Scan for the cell matching the given text and deliver its (X, Y) coordinate at center. 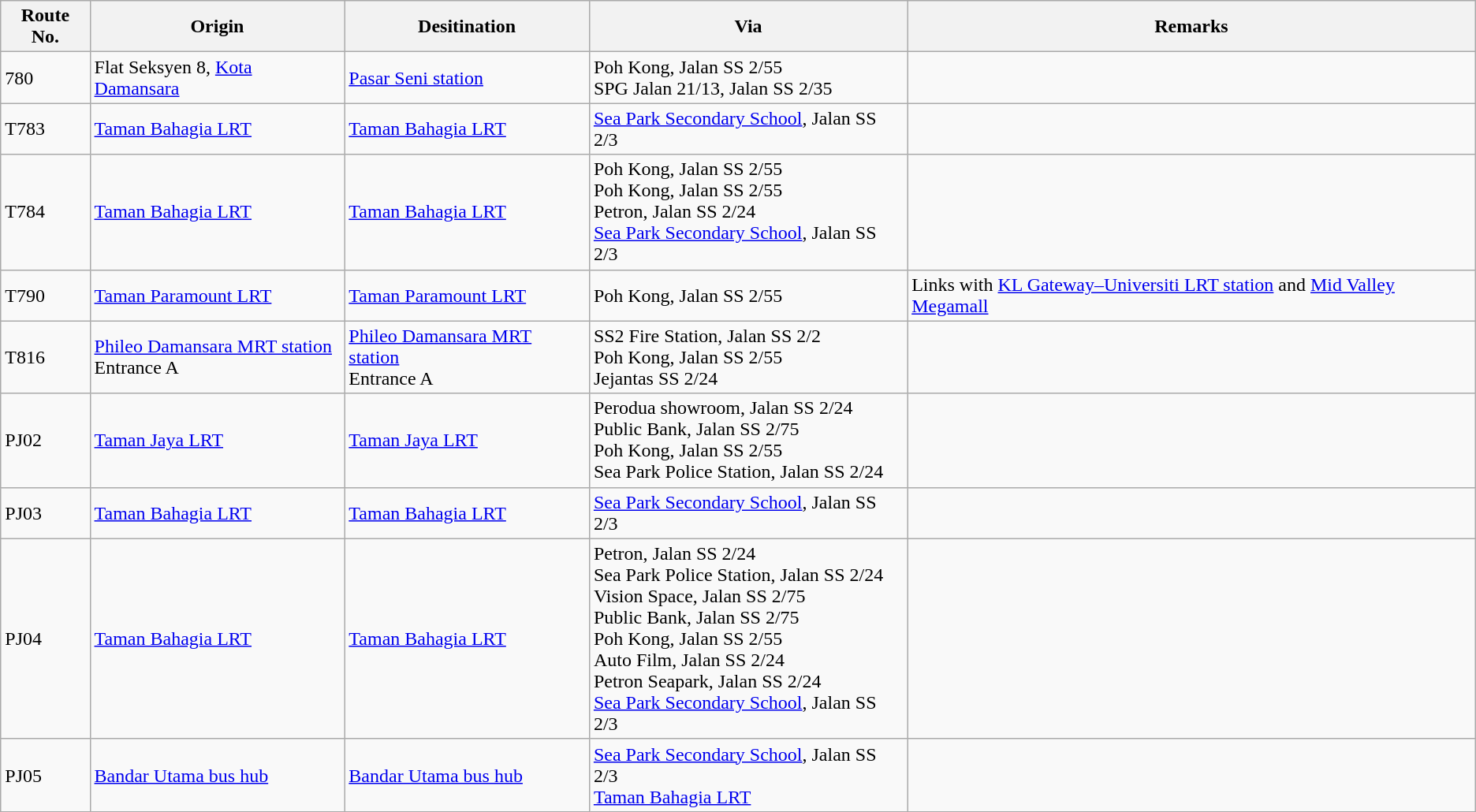
PJ04 (46, 639)
SS2 Fire Station, Jalan SS 2/2 Poh Kong, Jalan SS 2/55 Jejantas SS 2/24 (747, 357)
PJ02 (46, 440)
Poh Kong, Jalan SS 2/55 SPG Jalan 21/13, Jalan SS 2/35 (747, 77)
PJ05 (46, 775)
T784 (46, 212)
Via (747, 27)
Origin (218, 27)
T816 (46, 357)
Desitination (467, 27)
Sea Park Secondary School, Jalan SS 2/3 Taman Bahagia LRT (747, 775)
T783 (46, 129)
Remarks (1192, 27)
Poh Kong, Jalan SS 2/55 Poh Kong, Jalan SS 2/55 Petron, Jalan SS 2/24 Sea Park Secondary School, Jalan SS 2/3 (747, 212)
T790 (46, 295)
780 (46, 77)
Links with KL Gateway–Universiti LRT station and Mid Valley Megamall (1192, 295)
Flat Seksyen 8, Kota Damansara (218, 77)
PJ03 (46, 512)
Route No. (46, 27)
Poh Kong, Jalan SS 2/55 (747, 295)
Pasar Seni station (467, 77)
Perodua showroom, Jalan SS 2/24 Public Bank, Jalan SS 2/75 Poh Kong, Jalan SS 2/55 Sea Park Police Station, Jalan SS 2/24 (747, 440)
